Find where the given text appears and provide that cell's center as (X, Y) coordinate. 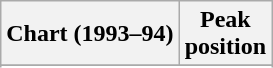
Peak position (225, 34)
Chart (1993–94) (90, 34)
